Pinpoint the cell where the given text exists, returning its (X, Y) midpoint coordinate. 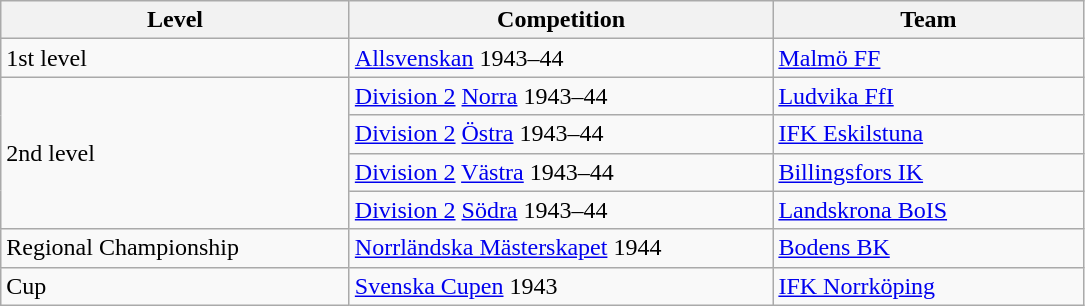
Division 2 Södra 1943–44 (561, 210)
Cup (176, 286)
IFK Norrköping (928, 286)
Billingsfors IK (928, 172)
Norrländska Mästerskapet 1944 (561, 248)
Allsvenskan 1943–44 (561, 58)
Malmö FF (928, 58)
2nd level (176, 153)
Division 2 Östra 1943–44 (561, 134)
Team (928, 20)
Bodens BK (928, 248)
Division 2 Västra 1943–44 (561, 172)
Competition (561, 20)
IFK Eskilstuna (928, 134)
Level (176, 20)
Svenska Cupen 1943 (561, 286)
Landskrona BoIS (928, 210)
Regional Championship (176, 248)
1st level (176, 58)
Ludvika FfI (928, 96)
Division 2 Norra 1943–44 (561, 96)
